Find where the given text appears and provide that cell's center as (X, Y) coordinate. 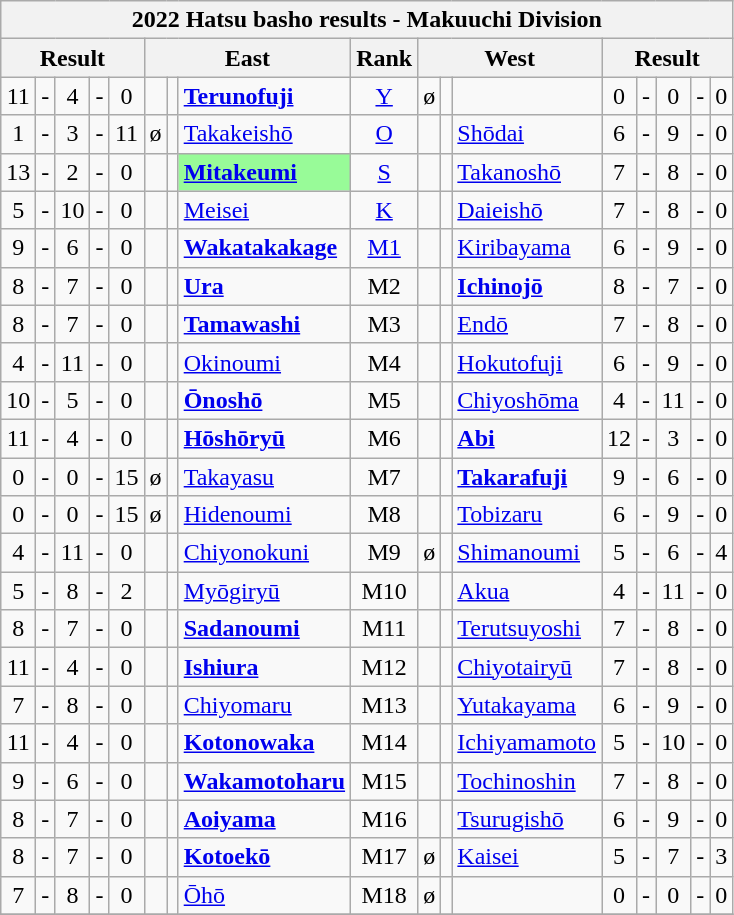
Tochinoshin (527, 781)
Sadanoumi (264, 629)
Ishiura (264, 667)
Ura (264, 286)
Abi (527, 438)
Tsurugishō (527, 819)
Wakamotoharu (264, 781)
M17 (384, 857)
Hōshōryū (264, 438)
Kotoekō (264, 857)
West (510, 58)
Chiyotairyū (527, 667)
2022 Hatsu basho results - Makuuchi Division (367, 20)
Meisei (264, 210)
M2 (384, 286)
Kotonowaka (264, 743)
M16 (384, 819)
Terutsuyoshi (527, 629)
Mitakeumi (264, 172)
East (248, 58)
Wakatakakage (264, 248)
Takarafuji (527, 477)
S (384, 172)
M18 (384, 895)
Y (384, 96)
M7 (384, 477)
M1 (384, 248)
Terunofuji (264, 96)
Ōnoshō (264, 400)
Tamawashi (264, 324)
M3 (384, 324)
Myōgiryū (264, 591)
Okinoumi (264, 362)
Takayasu (264, 477)
Rank (384, 58)
Chiyonokuni (264, 553)
Akua (527, 591)
Takakeishō (264, 134)
M5 (384, 400)
Hokutofuji (527, 362)
M12 (384, 667)
Aoiyama (264, 819)
13 (18, 172)
Shōdai (527, 134)
M14 (384, 743)
M9 (384, 553)
Yutakayama (527, 705)
M8 (384, 515)
M4 (384, 362)
Kiribayama (527, 248)
Takanoshō (527, 172)
M13 (384, 705)
12 (620, 438)
Ichinojō (527, 286)
Daieishō (527, 210)
1 (18, 134)
Ichiyamamoto (527, 743)
M15 (384, 781)
K (384, 210)
Hidenoumi (264, 515)
M11 (384, 629)
Chiyomaru (264, 705)
Chiyoshōma (527, 400)
M10 (384, 591)
Endō (527, 324)
Ōhō (264, 895)
Tobizaru (527, 515)
O (384, 134)
Shimanoumi (527, 553)
Kaisei (527, 857)
M6 (384, 438)
